Capture the cell that displays the provided text and extract its (X, Y) central coordinate. 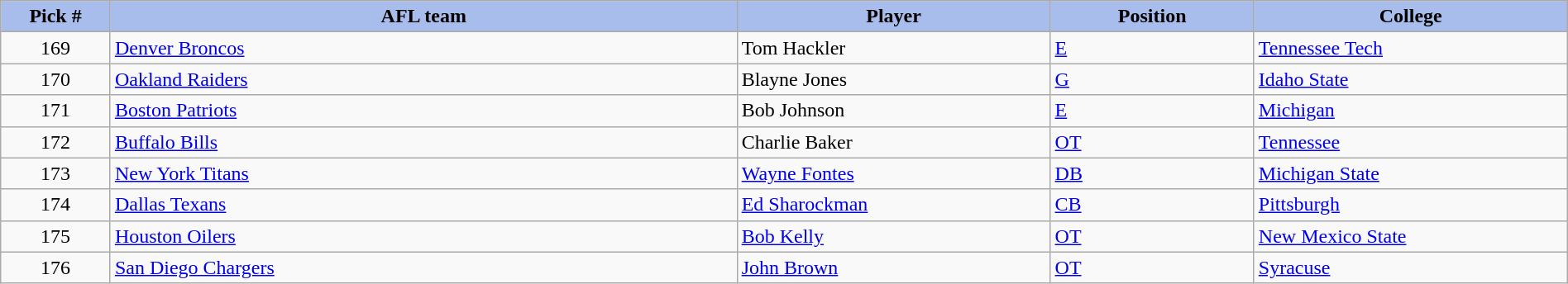
John Brown (893, 267)
AFL team (423, 17)
Wayne Fontes (893, 173)
Denver Broncos (423, 48)
Michigan (1411, 111)
Bob Kelly (893, 236)
Boston Patriots (423, 111)
Player (893, 17)
G (1152, 79)
Charlie Baker (893, 142)
Tennessee Tech (1411, 48)
171 (56, 111)
Position (1152, 17)
175 (56, 236)
Buffalo Bills (423, 142)
173 (56, 173)
Idaho State (1411, 79)
College (1411, 17)
CB (1152, 205)
DB (1152, 173)
Pick # (56, 17)
New Mexico State (1411, 236)
172 (56, 142)
Bob Johnson (893, 111)
170 (56, 79)
Blayne Jones (893, 79)
Michigan State (1411, 173)
New York Titans (423, 173)
Tom Hackler (893, 48)
169 (56, 48)
176 (56, 267)
Tennessee (1411, 142)
Syracuse (1411, 267)
San Diego Chargers (423, 267)
Ed Sharockman (893, 205)
Dallas Texans (423, 205)
Houston Oilers (423, 236)
Oakland Raiders (423, 79)
174 (56, 205)
Pittsburgh (1411, 205)
